Output the (x, y) coordinate of the center of the cell containing the given text.  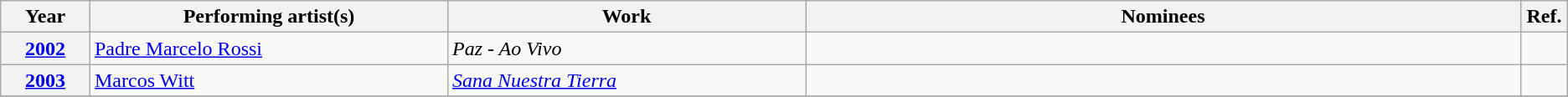
Paz - Ao Vivo (627, 48)
2002 (45, 48)
Marcos Witt (268, 80)
Sana Nuestra Tierra (627, 80)
Padre Marcelo Rossi (268, 48)
Work (627, 17)
Nominees (1163, 17)
Year (45, 17)
Performing artist(s) (268, 17)
2003 (45, 80)
Ref. (1545, 17)
